Return (X, Y) of the center of cell containing provided text 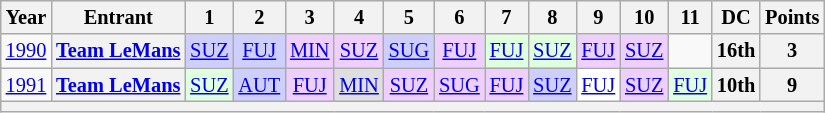
11 (690, 17)
4 (358, 17)
8 (552, 17)
6 (459, 17)
1990 (26, 51)
10 (644, 17)
AUT (259, 85)
Entrant (118, 17)
DC (736, 17)
Points (792, 17)
16th (736, 51)
Year (26, 17)
10th (736, 85)
5 (409, 17)
1991 (26, 85)
2 (259, 17)
7 (507, 17)
1 (209, 17)
